Return (x, y) of the center of cell containing provided text 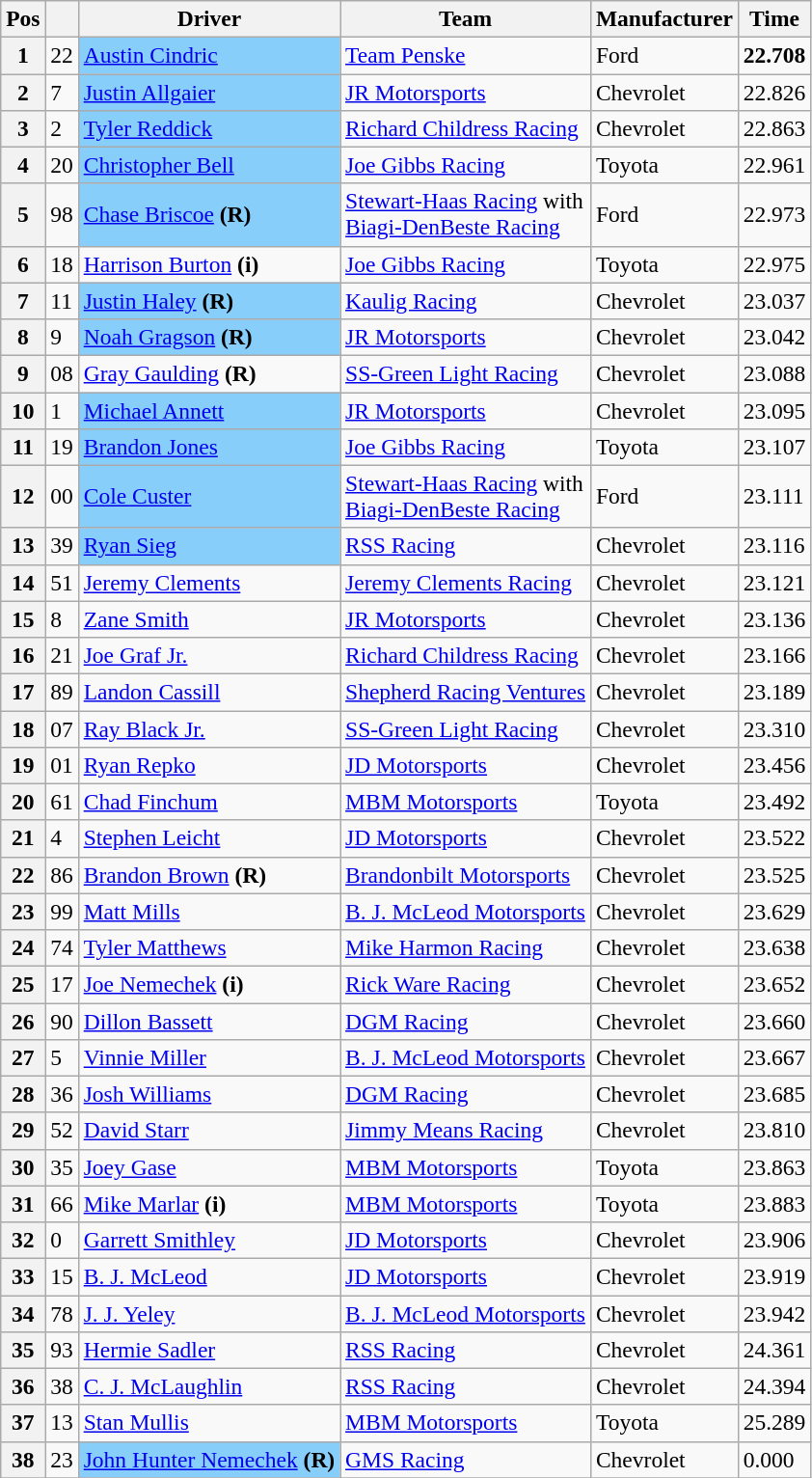
23.810 (774, 1131)
27 (23, 1057)
23.525 (774, 875)
Brandon Brown (R) (208, 875)
23.116 (774, 546)
23.652 (774, 984)
3 (23, 128)
37 (23, 1423)
Josh Williams (208, 1094)
23.136 (774, 619)
Tyler Reddick (208, 128)
23.685 (774, 1094)
C. J. McLaughlin (208, 1386)
Christopher Bell (208, 165)
Shepherd Racing Ventures (466, 692)
Joey Gase (208, 1167)
24.394 (774, 1386)
Michael Annett (208, 410)
29 (23, 1131)
23.107 (774, 447)
78 (62, 1313)
Kaulig Racing (466, 301)
GMS Racing (466, 1460)
23.121 (774, 583)
32 (23, 1240)
Stephen Leicht (208, 838)
23.919 (774, 1276)
Pos (23, 18)
Ray Black Jr. (208, 728)
33 (23, 1276)
22.826 (774, 92)
23.088 (774, 373)
25 (23, 984)
Chad Finchum (208, 802)
51 (62, 583)
Garrett Smithley (208, 1240)
Ryan Sieg (208, 546)
23.942 (774, 1313)
Joe Nemechek (i) (208, 984)
23.166 (774, 655)
23.638 (774, 947)
24 (23, 947)
Mike Harmon Racing (466, 947)
23.863 (774, 1167)
00 (62, 496)
23.906 (774, 1240)
16 (23, 655)
22.708 (774, 55)
23.111 (774, 496)
30 (23, 1167)
23.310 (774, 728)
22.961 (774, 165)
90 (62, 1021)
Vinnie Miller (208, 1057)
24.361 (774, 1350)
52 (62, 1131)
23.629 (774, 912)
23.522 (774, 838)
Driver (208, 18)
B. J. McLeod (208, 1276)
Dillon Bassett (208, 1021)
Manufacturer (663, 18)
Joe Graf Jr. (208, 655)
Stan Mullis (208, 1423)
28 (23, 1094)
J. J. Yeley (208, 1313)
23.492 (774, 802)
Landon Cassill (208, 692)
86 (62, 875)
Justin Allgaier (208, 92)
Hermie Sadler (208, 1350)
74 (62, 947)
66 (62, 1204)
99 (62, 912)
23.660 (774, 1021)
08 (62, 373)
Ryan Repko (208, 765)
Austin Cindric (208, 55)
25.289 (774, 1423)
61 (62, 802)
89 (62, 692)
Time (774, 18)
23.883 (774, 1204)
22.973 (774, 214)
Harrison Burton (i) (208, 264)
David Starr (208, 1131)
Brandonbilt Motorsports (466, 875)
Jeremy Clements (208, 583)
34 (23, 1313)
Zane Smith (208, 619)
Cole Custer (208, 496)
Justin Haley (R) (208, 301)
10 (23, 410)
Team (466, 18)
0 (62, 1240)
0.000 (774, 1460)
07 (62, 728)
31 (23, 1204)
Team Penske (466, 55)
23.456 (774, 765)
John Hunter Nemechek (R) (208, 1460)
Jeremy Clements Racing (466, 583)
01 (62, 765)
Gray Gaulding (R) (208, 373)
23.042 (774, 337)
98 (62, 214)
93 (62, 1350)
22.863 (774, 128)
Noah Gragson (R) (208, 337)
12 (23, 496)
Matt Mills (208, 912)
39 (62, 546)
Mike Marlar (i) (208, 1204)
6 (23, 264)
23.667 (774, 1057)
Tyler Matthews (208, 947)
23.037 (774, 301)
14 (23, 583)
Rick Ware Racing (466, 984)
Chase Briscoe (R) (208, 214)
23.095 (774, 410)
Brandon Jones (208, 447)
26 (23, 1021)
23.189 (774, 692)
Jimmy Means Racing (466, 1131)
22.975 (774, 264)
